Locate the cell with the specified text and output its (x, y) center coordinate. 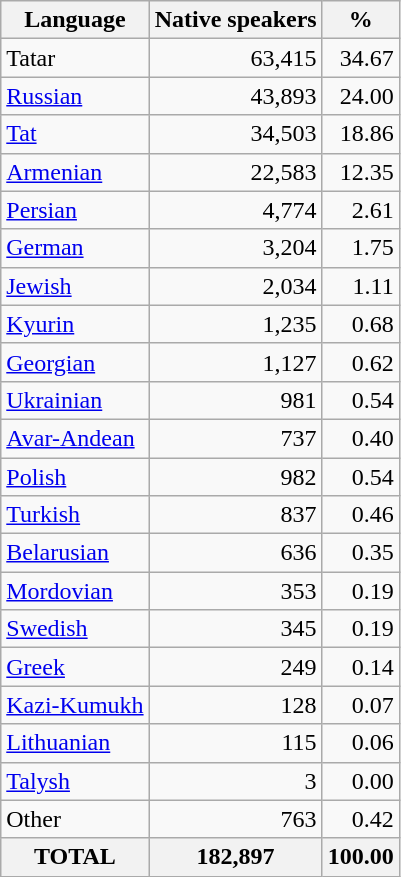
763 (236, 819)
0.62 (360, 362)
0.00 (360, 781)
3,204 (236, 248)
0.40 (360, 438)
Kazi-Kumukh (75, 705)
0.06 (360, 743)
Lithuanian (75, 743)
353 (236, 591)
Turkish (75, 515)
Greek (75, 667)
% (360, 20)
345 (236, 629)
0.46 (360, 515)
0.42 (360, 819)
Language (75, 20)
Mordovian (75, 591)
182,897 (236, 857)
1,235 (236, 324)
Russian (75, 96)
Armenian (75, 172)
Ukrainian (75, 400)
737 (236, 438)
Persian (75, 210)
4,774 (236, 210)
Talysh (75, 781)
0.35 (360, 553)
Tatar (75, 58)
0.14 (360, 667)
1.75 (360, 248)
636 (236, 553)
Tat (75, 134)
128 (236, 705)
Kyurin (75, 324)
34,503 (236, 134)
1,127 (236, 362)
Jewish (75, 286)
3 (236, 781)
100.00 (360, 857)
Native speakers (236, 20)
63,415 (236, 58)
Avar-Andean (75, 438)
TOTAL (75, 857)
982 (236, 477)
18.86 (360, 134)
43,893 (236, 96)
Belarusian (75, 553)
2,034 (236, 286)
34.67 (360, 58)
0.68 (360, 324)
Georgian (75, 362)
0.07 (360, 705)
Polish (75, 477)
115 (236, 743)
Other (75, 819)
Swedish (75, 629)
981 (236, 400)
German (75, 248)
24.00 (360, 96)
2.61 (360, 210)
22,583 (236, 172)
837 (236, 515)
12.35 (360, 172)
1.11 (360, 286)
249 (236, 667)
